Return (x, y) of the center of cell containing provided text 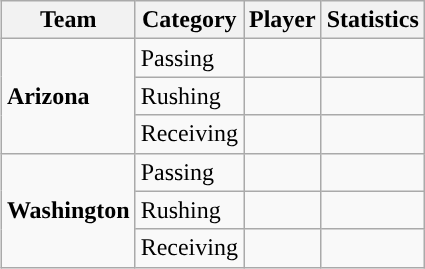
Statistics (372, 20)
Washington (68, 210)
Category (189, 20)
Arizona (68, 96)
Team (68, 20)
Player (283, 20)
